Determine the (x, y) coordinate at the center of the cell enclosing the given text.  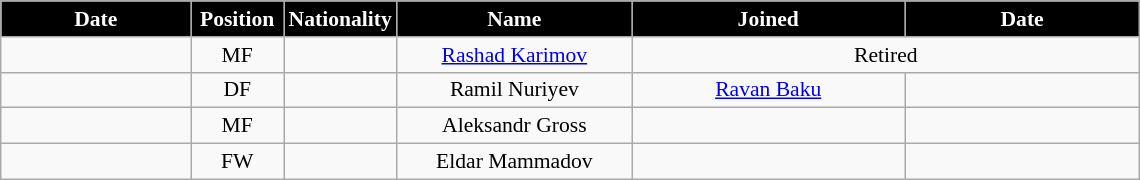
Joined (768, 19)
Eldar Mammadov (514, 162)
Ravan Baku (768, 90)
DF (238, 90)
Nationality (340, 19)
Ramil Nuriyev (514, 90)
Rashad Karimov (514, 55)
FW (238, 162)
Position (238, 19)
Name (514, 19)
Retired (886, 55)
Aleksandr Gross (514, 126)
